Locate the cell with the specified text and output its (X, Y) center coordinate. 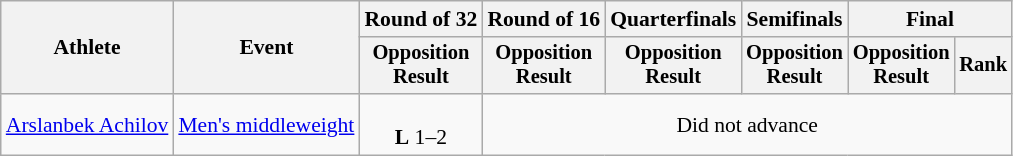
Event (266, 48)
Did not advance (747, 124)
Final (930, 19)
Quarterfinals (673, 19)
Athlete (88, 48)
L 1–2 (420, 124)
Round of 32 (420, 19)
Round of 16 (544, 19)
Men's middleweight (266, 124)
Rank (983, 66)
Semifinals (794, 19)
Arslanbek Achilov (88, 124)
